Provide the [x, y] coordinate of the cell's center where the given text is located.  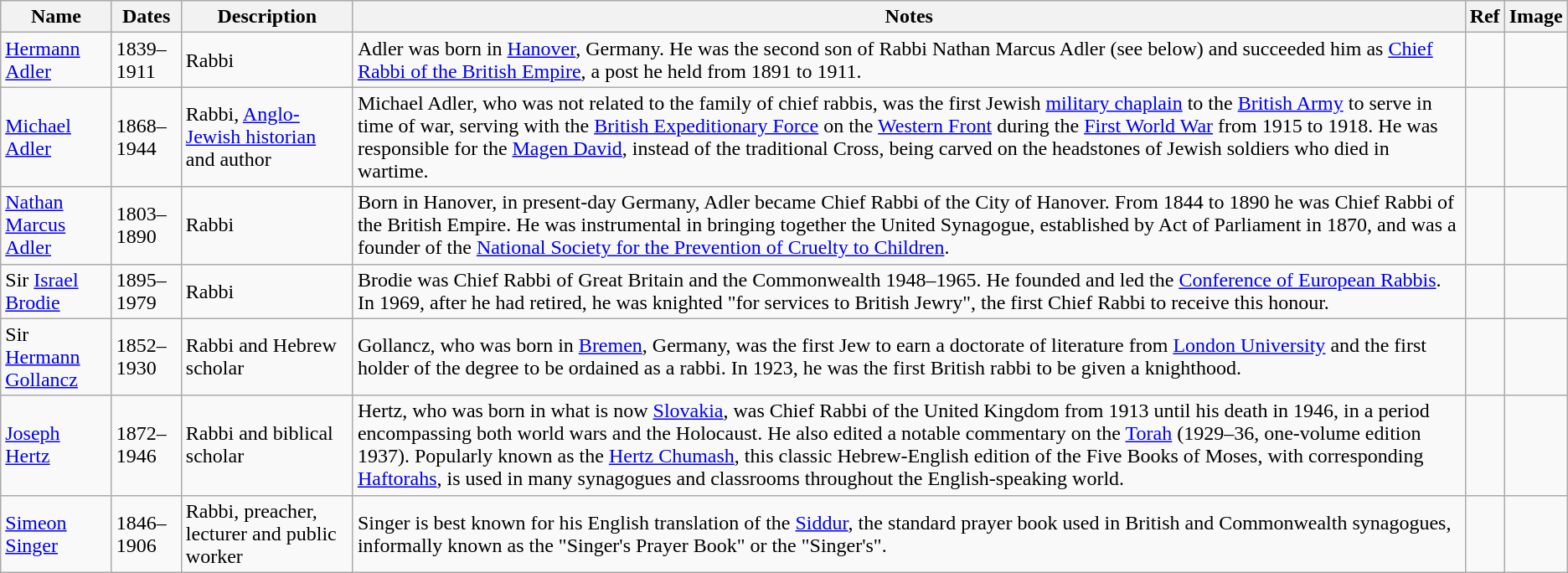
Hermann Adler [56, 60]
1852–1930 [146, 357]
1872–1946 [146, 446]
1868–1944 [146, 137]
Nathan Marcus Adler [56, 225]
Rabbi, preacher, lecturer and public worker [266, 534]
Rabbi and Hebrew scholar [266, 357]
Simeon Singer [56, 534]
1895–1979 [146, 292]
Image [1536, 17]
Ref [1484, 17]
1803–1890 [146, 225]
Michael Adler [56, 137]
Sir Hermann Gollancz [56, 357]
Rabbi, Anglo-Jewish historian and author [266, 137]
Sir Israel Brodie [56, 292]
Dates [146, 17]
Description [266, 17]
1839–1911 [146, 60]
Notes [909, 17]
Name [56, 17]
Rabbi and biblical scholar [266, 446]
Joseph Hertz [56, 446]
1846–1906 [146, 534]
